Capture the cell that displays the provided text and extract its [X, Y] central coordinate. 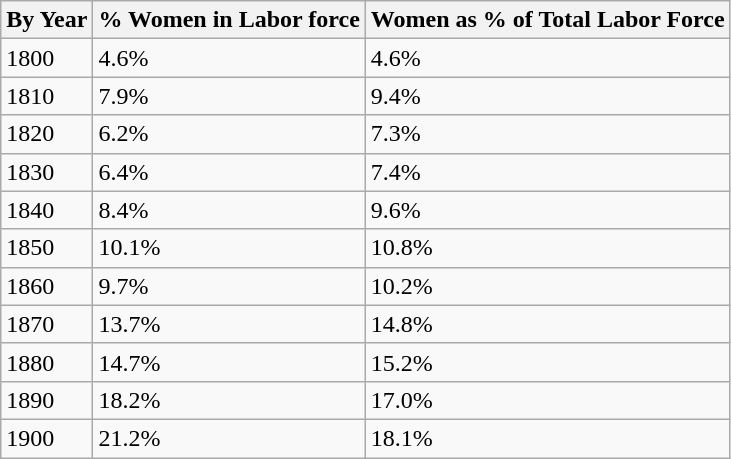
21.2% [229, 438]
14.8% [548, 324]
18.2% [229, 400]
1830 [47, 172]
10.8% [548, 248]
1840 [47, 210]
6.4% [229, 172]
13.7% [229, 324]
By Year [47, 20]
1820 [47, 134]
Women as % of Total Labor Force [548, 20]
10.1% [229, 248]
1850 [47, 248]
7.4% [548, 172]
9.6% [548, 210]
1870 [47, 324]
1860 [47, 286]
1890 [47, 400]
1880 [47, 362]
10.2% [548, 286]
7.3% [548, 134]
1810 [47, 96]
8.4% [229, 210]
7.9% [229, 96]
15.2% [548, 362]
6.2% [229, 134]
9.4% [548, 96]
17.0% [548, 400]
9.7% [229, 286]
18.1% [548, 438]
1800 [47, 58]
1900 [47, 438]
% Women in Labor force [229, 20]
14.7% [229, 362]
